Return the (X, Y) coordinate for the center point of the cell that contains the specified text.  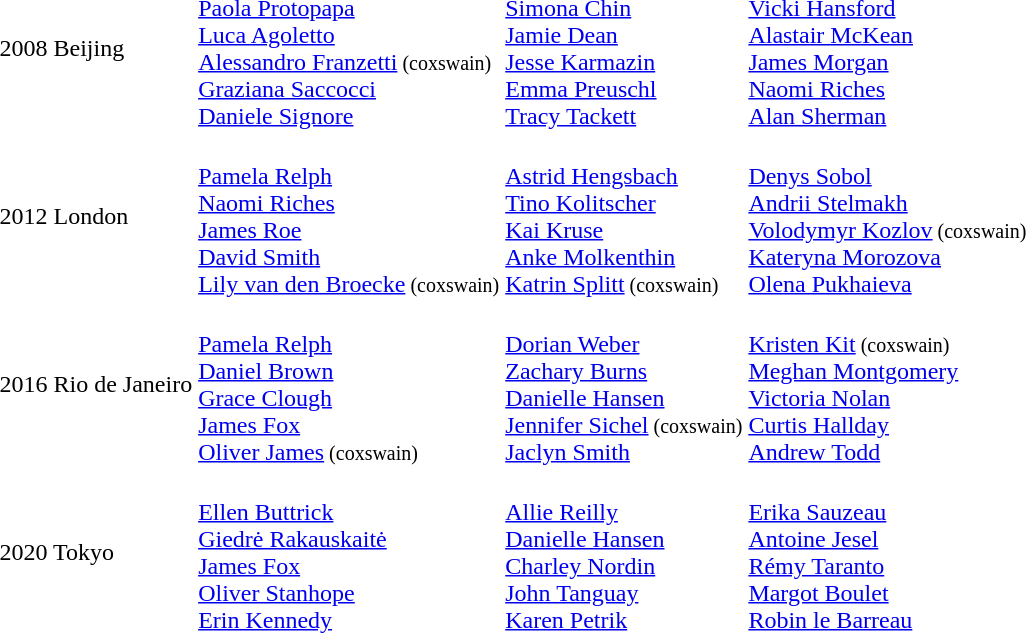
Pamela RelphDaniel BrownGrace CloughJames FoxOliver James (coxswain) (349, 384)
Pamela RelphNaomi RichesJames RoeDavid SmithLily van den Broecke (coxswain) (349, 216)
Astrid HengsbachTino KolitscherKai KruseAnke MolkenthinKatrin Splitt (coxswain) (624, 216)
Dorian WeberZachary BurnsDanielle HansenJennifer Sichel (coxswain)Jaclyn Smith (624, 384)
